Output the [x, y] coordinate of the center of the cell containing the given text.  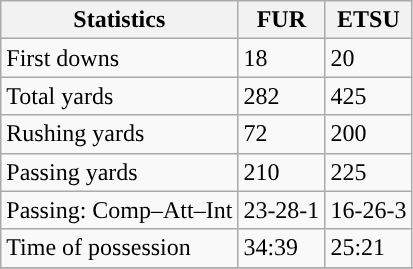
72 [282, 134]
Rushing yards [120, 134]
16-26-3 [368, 210]
23-28-1 [282, 210]
18 [282, 58]
425 [368, 96]
225 [368, 172]
25:21 [368, 248]
20 [368, 58]
Passing: Comp–Att–Int [120, 210]
Statistics [120, 20]
First downs [120, 58]
210 [282, 172]
Passing yards [120, 172]
Total yards [120, 96]
Time of possession [120, 248]
34:39 [282, 248]
FUR [282, 20]
ETSU [368, 20]
282 [282, 96]
200 [368, 134]
